Output the [X, Y] coordinate of the center of the cell containing the given text.  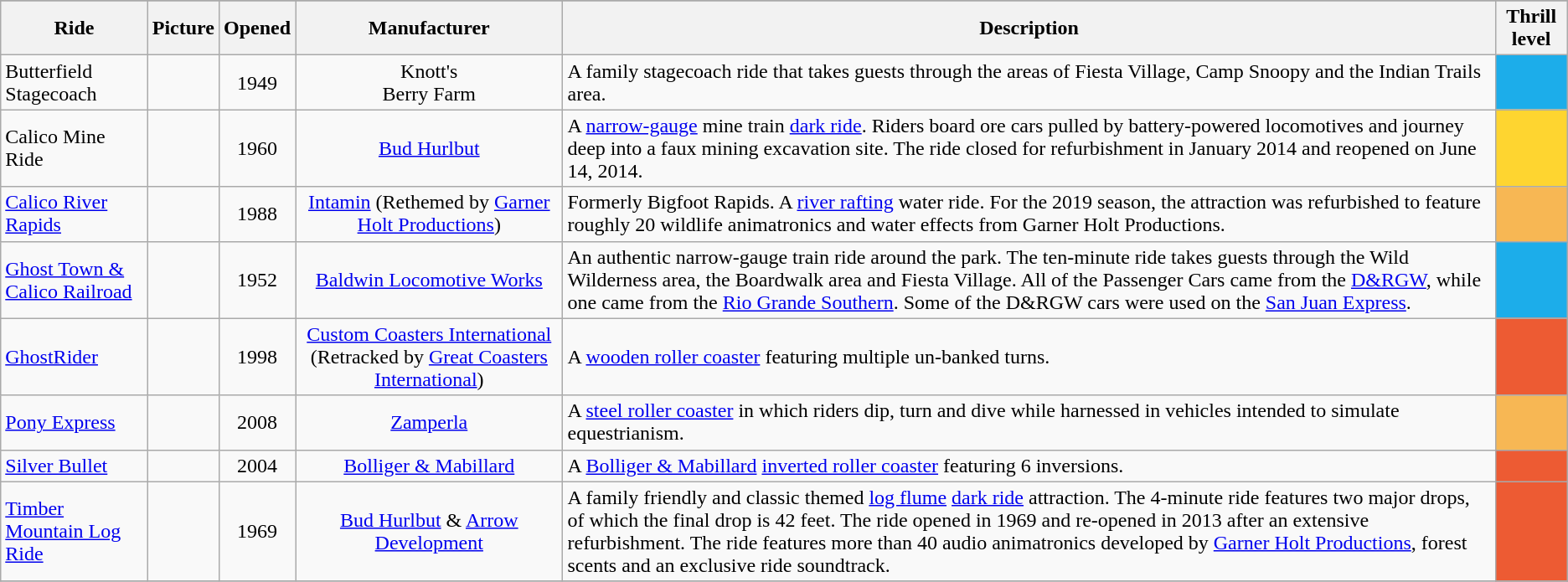
ButterfieldStagecoach [75, 82]
Picture [183, 28]
GhostRider [75, 357]
Opened [258, 28]
Ghost Town & Calico Railroad [75, 280]
2004 [258, 466]
Intamin (Rethemed by Garner Holt Productions) [429, 214]
1969 [258, 531]
Manufacturer [429, 28]
A family stagecoach ride that takes guests through the areas of Fiesta Village, Camp Snoopy and the Indian Trails area. [1029, 82]
Custom Coasters International (Retracked by Great Coasters International) [429, 357]
1949 [258, 82]
A wooden roller coaster featuring multiple un-banked turns. [1029, 357]
Ride [75, 28]
Bolliger & Mabillard [429, 466]
2008 [258, 422]
Baldwin Locomotive Works [429, 280]
Calico Mine Ride [75, 148]
Calico River Rapids [75, 214]
Pony Express [75, 422]
Thrill level [1531, 28]
A Bolliger & Mabillard inverted roller coaster featuring 6 inversions. [1029, 466]
Silver Bullet [75, 466]
Bud Hurlbut & Arrow Development [429, 531]
Bud Hurlbut [429, 148]
1952 [258, 280]
Zamperla [429, 422]
1988 [258, 214]
A steel roller coaster in which riders dip, turn and dive while harnessed in vehicles intended to simulate equestrianism. [1029, 422]
Timber Mountain Log Ride [75, 531]
Knott'sBerry Farm [429, 82]
Description [1029, 28]
1998 [258, 357]
1960 [258, 148]
